Scan for the cell matching the given text and deliver its (x, y) coordinate at center. 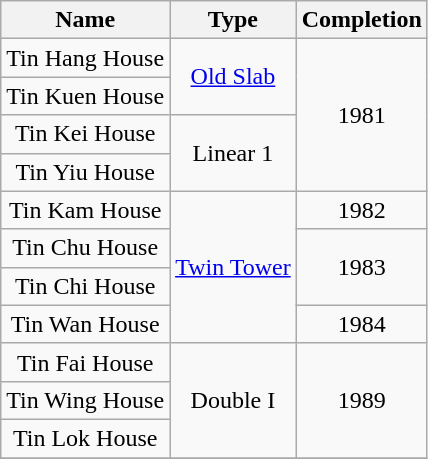
1984 (362, 324)
Tin Fai House (86, 362)
Completion (362, 20)
Tin Wing House (86, 400)
1989 (362, 400)
1983 (362, 267)
Tin Kei House (86, 134)
Name (86, 20)
Linear 1 (234, 153)
Tin Chi House (86, 286)
Tin Kam House (86, 210)
Tin Kuen House (86, 96)
Tin Chu House (86, 248)
Twin Tower (234, 267)
Old Slab (234, 77)
1981 (362, 115)
Type (234, 20)
Double I (234, 400)
Tin Lok House (86, 438)
Tin Yiu House (86, 172)
Tin Hang House (86, 58)
Tin Wan House (86, 324)
1982 (362, 210)
